Determine the (X, Y) coordinate at the center of the cell enclosing the given text.  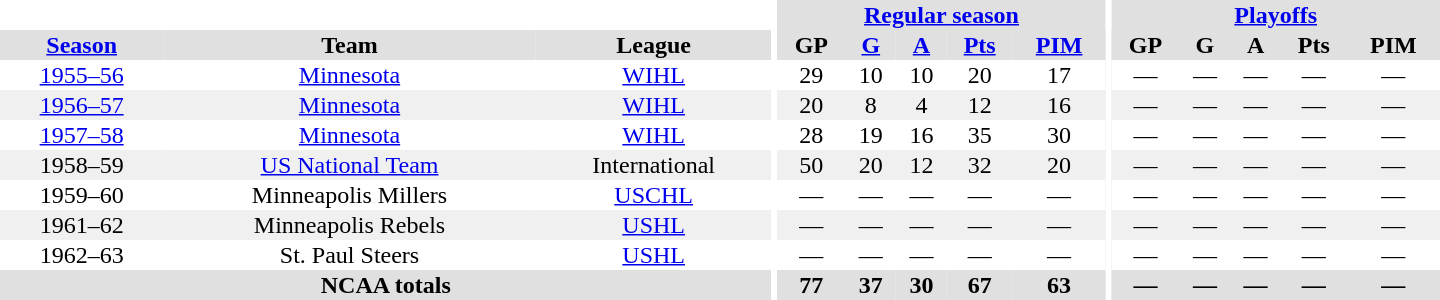
50 (811, 165)
Regular season (942, 15)
1957–58 (82, 135)
17 (1058, 75)
1955–56 (82, 75)
1959–60 (82, 195)
8 (870, 105)
Season (82, 45)
1961–62 (82, 225)
4 (922, 105)
35 (980, 135)
NCAA totals (386, 285)
19 (870, 135)
1956–57 (82, 105)
28 (811, 135)
Team (349, 45)
USCHL (654, 195)
1962–63 (82, 255)
67 (980, 285)
63 (1058, 285)
37 (870, 285)
32 (980, 165)
League (654, 45)
Minneapolis Rebels (349, 225)
1958–59 (82, 165)
Minneapolis Millers (349, 195)
US National Team (349, 165)
St. Paul Steers (349, 255)
29 (811, 75)
International (654, 165)
Playoffs (1276, 15)
77 (811, 285)
